From the cell containing the given text, extract its center point as [x, y] coordinate. 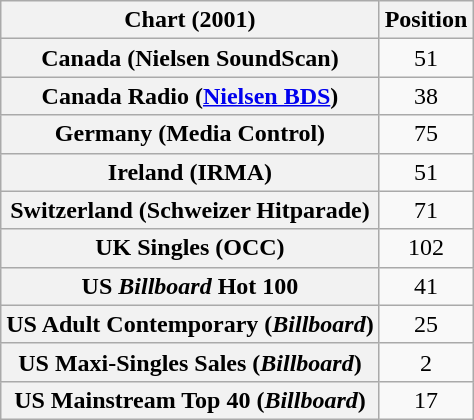
US Adult Contemporary (Billboard) [190, 324]
25 [426, 324]
US Billboard Hot 100 [190, 286]
Switzerland (Schweizer Hitparade) [190, 210]
71 [426, 210]
41 [426, 286]
Ireland (IRMA) [190, 172]
Germany (Media Control) [190, 134]
75 [426, 134]
Canada Radio (Nielsen BDS) [190, 96]
US Maxi-Singles Sales (Billboard) [190, 362]
2 [426, 362]
Chart (2001) [190, 20]
38 [426, 96]
102 [426, 248]
US Mainstream Top 40 (Billboard) [190, 400]
Canada (Nielsen SoundScan) [190, 58]
Position [426, 20]
17 [426, 400]
UK Singles (OCC) [190, 248]
